Return [x, y] of the center of cell containing provided text 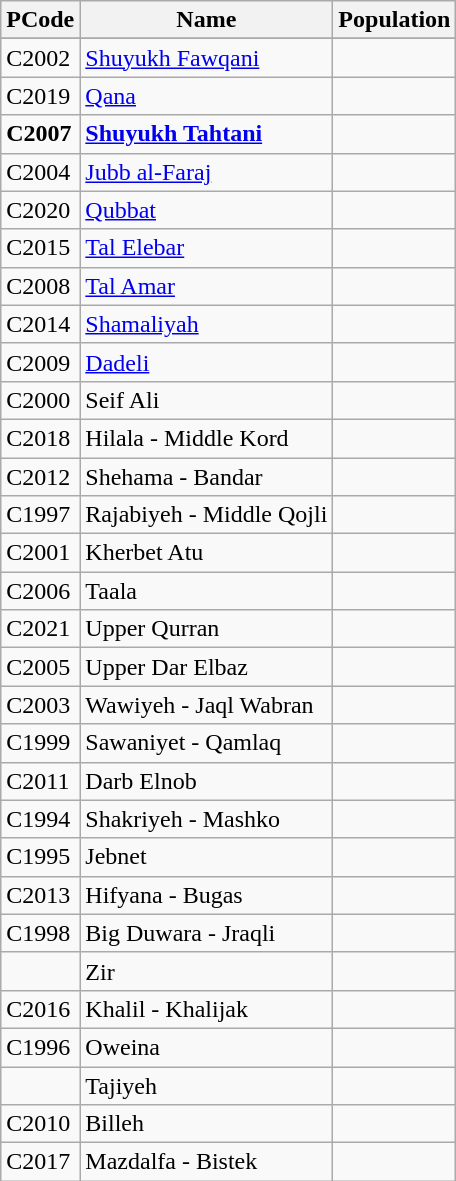
PCode [40, 20]
C1995 [40, 857]
C2003 [40, 705]
C2008 [40, 286]
Tajiyeh [206, 1085]
C2012 [40, 477]
Kherbet Atu [206, 553]
Khalil - Khalijak [206, 1009]
Dadeli [206, 362]
Name [206, 20]
Hilala - Middle Kord [206, 438]
C2000 [40, 400]
C1998 [40, 933]
C2011 [40, 781]
C1996 [40, 1047]
C2019 [40, 96]
Tal Elebar [206, 248]
Qana [206, 96]
C2004 [40, 172]
Jubb al-Faraj [206, 172]
C2014 [40, 324]
C2006 [40, 591]
Jebnet [206, 857]
Billeh [206, 1124]
Qubbat [206, 210]
Tal Amar [206, 286]
Oweina [206, 1047]
C2013 [40, 895]
Sawaniyet - Qamlaq [206, 743]
Shuyukh Fawqani [206, 58]
C2018 [40, 438]
Upper Dar Elbaz [206, 667]
C2005 [40, 667]
C2002 [40, 58]
C2016 [40, 1009]
Shakriyeh - Mashko [206, 819]
C2010 [40, 1124]
Hifyana - Bugas [206, 895]
Wawiyeh - Jaql Wabran [206, 705]
Zir [206, 971]
Shehama - Bandar [206, 477]
Taala [206, 591]
Seif Ali [206, 400]
Shamaliyah [206, 324]
C1994 [40, 819]
Shuyukh Tahtani [206, 134]
Mazdalfa - Bistek [206, 1162]
Population [394, 20]
C2015 [40, 248]
C2009 [40, 362]
C2021 [40, 629]
C1999 [40, 743]
Big Duwara - Jraqli [206, 933]
C2020 [40, 210]
C2001 [40, 553]
Upper Qurran [206, 629]
Darb Elnob [206, 781]
C2017 [40, 1162]
C2007 [40, 134]
Rajabiyeh - Middle Qojli [206, 515]
C1997 [40, 515]
